Detect which cell encompasses the target text, then output its [X, Y] center coordinate. 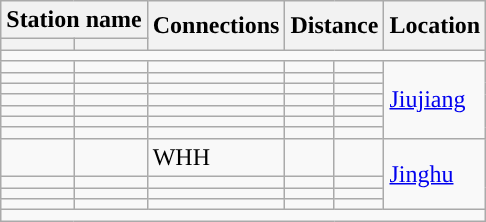
Distance [334, 26]
Jinghu [435, 174]
Location [435, 26]
Jiujiang [435, 100]
Connections [216, 26]
WHH [216, 157]
Station name [74, 20]
